Search for the cell housing the specified text and yield its (X, Y) center coordinate. 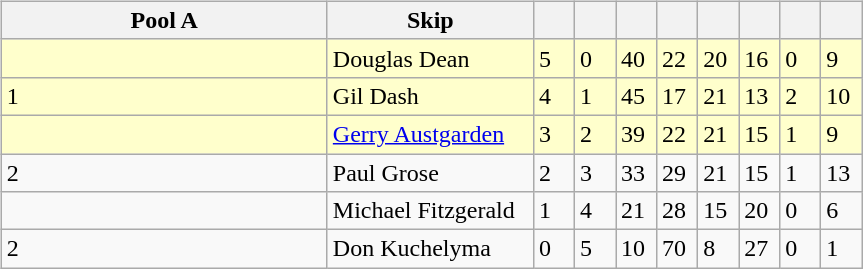
8 (718, 249)
40 (636, 58)
17 (678, 96)
33 (636, 173)
Gil Dash (430, 96)
16 (760, 58)
Douglas Dean (430, 58)
6 (842, 211)
Skip (430, 20)
Don Kuchelyma (430, 249)
Gerry Austgarden (430, 134)
27 (760, 249)
70 (678, 249)
29 (678, 173)
45 (636, 96)
Pool A (164, 20)
39 (636, 134)
28 (678, 211)
Michael Fitzgerald (430, 211)
Paul Grose (430, 173)
